For the text-containing cell, return its midpoint in (x, y) coordinate format. 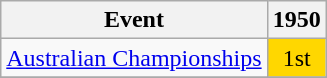
Event (134, 20)
Australian Championships (134, 58)
1950 (296, 20)
1st (296, 58)
